From the cell containing the given text, extract its center point as [X, Y] coordinate. 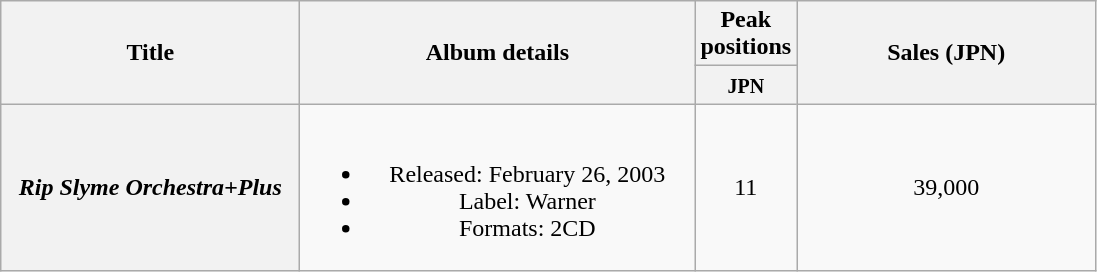
Peak positions [746, 34]
Title [150, 52]
11 [746, 188]
Sales (JPN) [946, 52]
39,000 [946, 188]
Released: February 26, 2003 Label: WarnerFormats: 2CD [498, 188]
Album details [498, 52]
Rip Slyme Orchestra+Plus [150, 188]
JPN [746, 85]
